Locate the cell with the specified text and output its (X, Y) center coordinate. 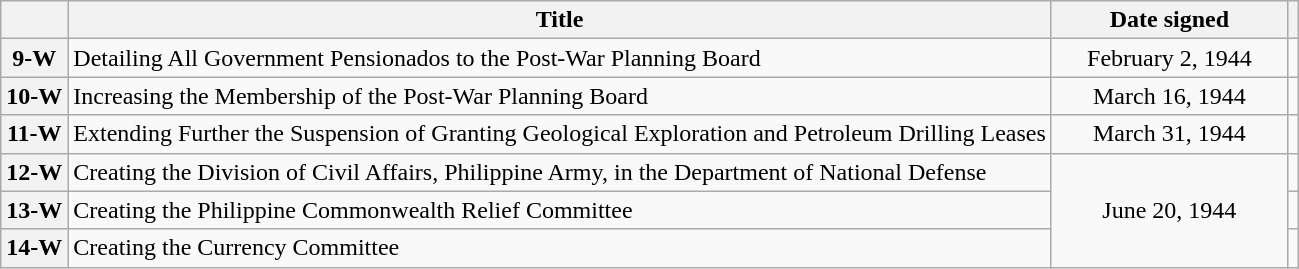
Creating the Currency Committee (560, 248)
Extending Further the Suspension of Granting Geological Exploration and Petroleum Drilling Leases (560, 134)
February 2, 1944 (1169, 58)
11-W (34, 134)
Creating the Division of Civil Affairs, Philippine Army, in the Department of National Defense (560, 172)
March 16, 1944 (1169, 96)
Detailing All Government Pensionados to the Post-War Planning Board (560, 58)
Creating the Philippine Commonwealth Relief Committee (560, 210)
Date signed (1169, 20)
13-W (34, 210)
June 20, 1944 (1169, 210)
Increasing the Membership of the Post-War Planning Board (560, 96)
14-W (34, 248)
March 31, 1944 (1169, 134)
9-W (34, 58)
12-W (34, 172)
10-W (34, 96)
Title (560, 20)
